Identify which cell holds the provided text, then report its [X, Y] central coordinate. 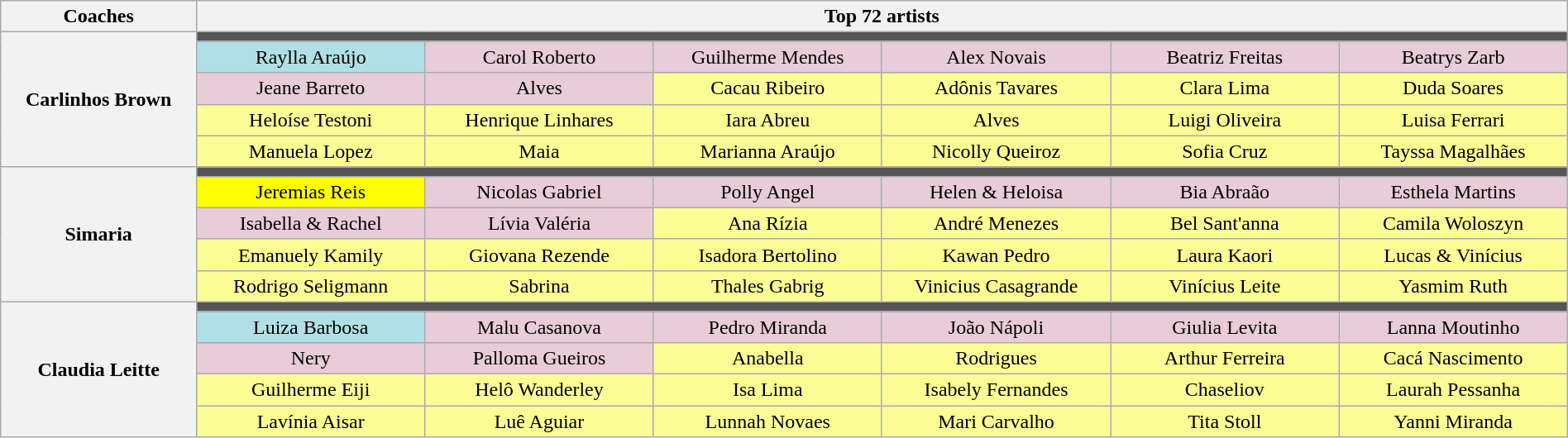
Luigi Oliveira [1225, 120]
Luisa Ferrari [1453, 120]
Nicolas Gabriel [539, 192]
Bel Sant'anna [1225, 223]
Camila Woloszyn [1453, 223]
Guilherme Mendes [767, 57]
Thales Gabrig [767, 286]
Carol Roberto [539, 57]
Chaseliov [1225, 390]
Claudia Leitte [99, 369]
Cacau Ribeiro [767, 88]
Marianna Araújo [767, 151]
Simaria [99, 235]
Rodrigues [996, 359]
Jeremias Reis [311, 192]
Giovana Rezende [539, 255]
Raylla Araújo [311, 57]
Rodrigo Seligmann [311, 286]
Carlinhos Brown [99, 99]
Palloma Gueiros [539, 359]
Jeane Barreto [311, 88]
Yanni Miranda [1453, 421]
Maia [539, 151]
Isabely Fernandes [996, 390]
Tayssa Magalhães [1453, 151]
Guilherme Eiji [311, 390]
Vinícius Leite [1225, 286]
Anabella [767, 359]
Manuela Lopez [311, 151]
Top 72 artists [882, 17]
Esthela Martins [1453, 192]
Alex Novais [996, 57]
Lavínia Aisar [311, 421]
Coaches [99, 17]
Bia Abraão [1225, 192]
Pedro Miranda [767, 326]
Lucas & Vinícius [1453, 255]
Henrique Linhares [539, 120]
Lunnah Novaes [767, 421]
Arthur Ferreira [1225, 359]
Kawan Pedro [996, 255]
Mari Carvalho [996, 421]
Isadora Bertolino [767, 255]
Sabrina [539, 286]
Helen & Heloisa [996, 192]
Heloíse Testoni [311, 120]
Tita Stoll [1225, 421]
André Menezes [996, 223]
Polly Angel [767, 192]
Giulia Levita [1225, 326]
Adônis Tavares [996, 88]
Helô Wanderley [539, 390]
Malu Casanova [539, 326]
Laurah Pessanha [1453, 390]
Beatrys Zarb [1453, 57]
Cacá Nascimento [1453, 359]
Sofia Cruz [1225, 151]
Lívia Valéria [539, 223]
Emanuely Kamily [311, 255]
Nicolly Queiroz [996, 151]
Lanna Moutinho [1453, 326]
Isabella & Rachel [311, 223]
Luê Aguiar [539, 421]
Luiza Barbosa [311, 326]
Iara Abreu [767, 120]
Nery [311, 359]
João Nápoli [996, 326]
Laura Kaori [1225, 255]
Ana Rízia [767, 223]
Isa Lima [767, 390]
Beatriz Freitas [1225, 57]
Duda Soares [1453, 88]
Clara Lima [1225, 88]
Yasmim Ruth [1453, 286]
Vinicius Casagrande [996, 286]
